Output the (x, y) coordinate of the center of the cell containing the given text.  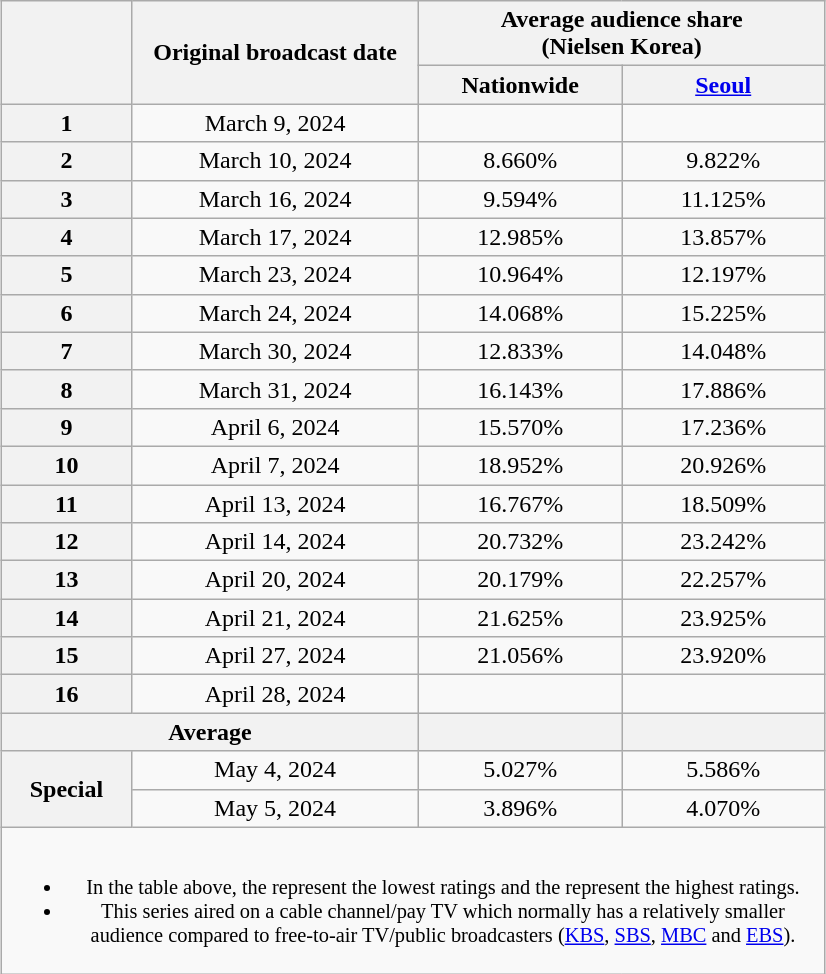
23.925% (724, 618)
March 9, 2024 (276, 123)
11.125% (724, 199)
18.952% (520, 465)
April 13, 2024 (276, 503)
Average audience share(Nielsen Korea) (622, 34)
15.570% (520, 427)
May 5, 2024 (276, 808)
April 27, 2024 (276, 656)
April 7, 2024 (276, 465)
12 (66, 542)
6 (66, 313)
10 (66, 465)
9.822% (724, 161)
1 (66, 123)
Average (210, 732)
16.143% (520, 389)
21.625% (520, 618)
8 (66, 389)
4.070% (724, 808)
March 16, 2024 (276, 199)
3.896% (520, 808)
March 31, 2024 (276, 389)
March 30, 2024 (276, 351)
8.660% (520, 161)
20.926% (724, 465)
April 14, 2024 (276, 542)
20.179% (520, 580)
April 6, 2024 (276, 427)
13.857% (724, 237)
April 28, 2024 (276, 694)
23.242% (724, 542)
15.225% (724, 313)
March 23, 2024 (276, 275)
4 (66, 237)
11 (66, 503)
2 (66, 161)
12.833% (520, 351)
17.886% (724, 389)
March 17, 2024 (276, 237)
5.027% (520, 770)
17.236% (724, 427)
5.586% (724, 770)
3 (66, 199)
Seoul (724, 85)
Special (66, 789)
20.732% (520, 542)
10.964% (520, 275)
22.257% (724, 580)
Nationwide (520, 85)
9 (66, 427)
18.509% (724, 503)
14.048% (724, 351)
23.920% (724, 656)
April 20, 2024 (276, 580)
12.197% (724, 275)
13 (66, 580)
Original broadcast date (276, 52)
5 (66, 275)
21.056% (520, 656)
9.594% (520, 199)
14.068% (520, 313)
15 (66, 656)
16 (66, 694)
14 (66, 618)
16.767% (520, 503)
March 10, 2024 (276, 161)
7 (66, 351)
April 21, 2024 (276, 618)
12.985% (520, 237)
May 4, 2024 (276, 770)
March 24, 2024 (276, 313)
